Pinpoint the cell where the given text exists, returning its [X, Y] midpoint coordinate. 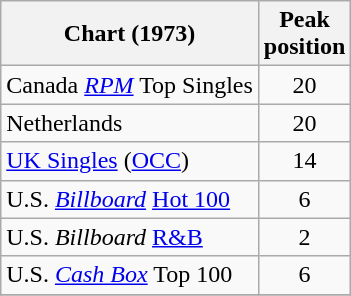
UK Singles (OCC) [130, 161]
Netherlands [130, 123]
14 [304, 161]
Peakposition [304, 34]
Chart (1973) [130, 34]
2 [304, 237]
U.S. Billboard Hot 100 [130, 199]
Canada RPM Top Singles [130, 85]
U.S. Billboard R&B [130, 237]
U.S. Cash Box Top 100 [130, 275]
